Detect which cell encompasses the target text, then output its (x, y) center coordinate. 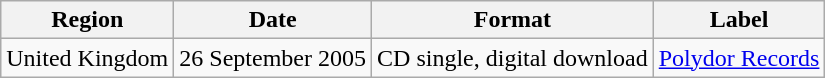
CD single, digital download (513, 58)
Region (88, 20)
26 September 2005 (273, 58)
Polydor Records (739, 58)
Format (513, 20)
Date (273, 20)
Label (739, 20)
United Kingdom (88, 58)
